Extract the (x, y) coordinate from the center of the cell holding the provided text.  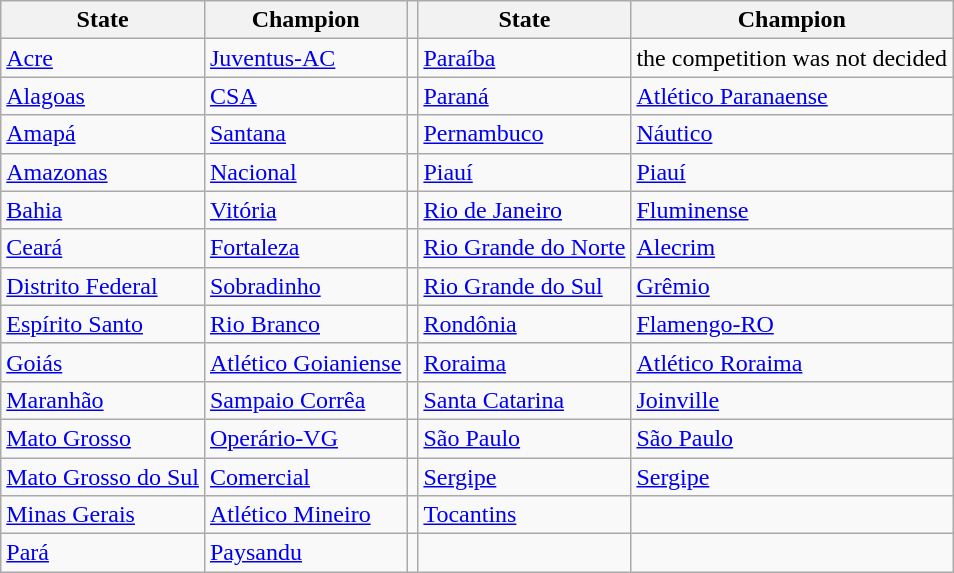
Amazonas (103, 172)
the competition was not decided (792, 58)
Maranhão (103, 400)
Rio Grande do Sul (524, 286)
Ceará (103, 248)
Minas Gerais (103, 515)
Mato Grosso (103, 438)
Operário-VG (305, 438)
Comercial (305, 477)
Paraná (524, 96)
Santa Catarina (524, 400)
Náutico (792, 134)
Alagoas (103, 96)
Vitória (305, 210)
Sampaio Corrêa (305, 400)
Rondônia (524, 324)
Atlético Paranaense (792, 96)
Joinville (792, 400)
Santana (305, 134)
Rio Branco (305, 324)
Acre (103, 58)
CSA (305, 96)
Espírito Santo (103, 324)
Paysandu (305, 553)
Bahia (103, 210)
Atlético Mineiro (305, 515)
Atlético Goianiense (305, 362)
Flamengo-RO (792, 324)
Atlético Roraima (792, 362)
Goiás (103, 362)
Pará (103, 553)
Distrito Federal (103, 286)
Amapá (103, 134)
Roraima (524, 362)
Rio de Janeiro (524, 210)
Grêmio (792, 286)
Sobradinho (305, 286)
Alecrim (792, 248)
Nacional (305, 172)
Juventus-AC (305, 58)
Tocantins (524, 515)
Mato Grosso do Sul (103, 477)
Pernambuco (524, 134)
Fortaleza (305, 248)
Paraíba (524, 58)
Fluminense (792, 210)
Rio Grande do Norte (524, 248)
